Identify which cell holds the provided text, then report its (x, y) central coordinate. 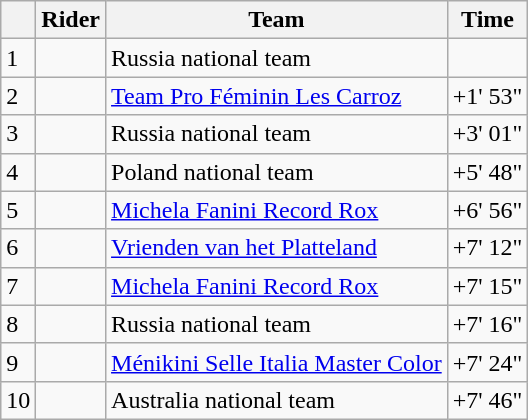
+7' 16" (488, 324)
Team Pro Féminin Les Carroz (277, 96)
+3' 01" (488, 134)
9 (18, 362)
3 (18, 134)
Vrienden van het Platteland (277, 248)
1 (18, 58)
Poland national team (277, 172)
5 (18, 210)
Ménikini Selle Italia Master Color (277, 362)
4 (18, 172)
+5' 48" (488, 172)
8 (18, 324)
+6' 56" (488, 210)
+7' 46" (488, 400)
+7' 15" (488, 286)
Team (277, 20)
10 (18, 400)
+7' 24" (488, 362)
Rider (71, 20)
Time (488, 20)
7 (18, 286)
Australia national team (277, 400)
+1' 53" (488, 96)
+7' 12" (488, 248)
6 (18, 248)
2 (18, 96)
